Search for the cell housing the specified text and yield its (x, y) center coordinate. 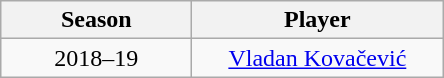
Player (318, 20)
Season (96, 20)
Vladan Kovačević (318, 58)
2018–19 (96, 58)
